Search for the cell housing the specified text and yield its (X, Y) center coordinate. 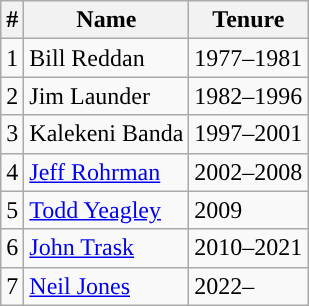
Tenure (248, 20)
1 (12, 58)
5 (12, 210)
3 (12, 134)
Jim Launder (106, 96)
1977–1981 (248, 58)
2002–2008 (248, 172)
John Trask (106, 248)
2 (12, 96)
Todd Yeagley (106, 210)
2022– (248, 286)
Neil Jones (106, 286)
1982–1996 (248, 96)
Kalekeni Banda (106, 134)
Name (106, 20)
6 (12, 248)
4 (12, 172)
Bill Reddan (106, 58)
2010–2021 (248, 248)
7 (12, 286)
# (12, 20)
2009 (248, 210)
Jeff Rohrman (106, 172)
1997–2001 (248, 134)
